Determine the (x, y) coordinate at the center of the cell enclosing the given text.  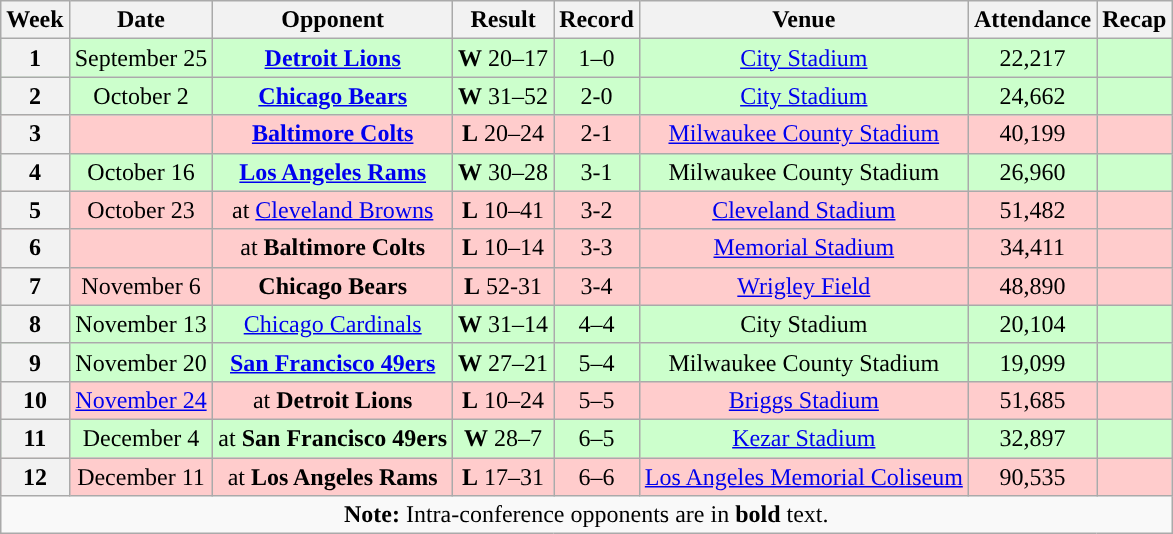
Briggs Stadium (804, 400)
5–5 (597, 400)
22,217 (1032, 58)
L 10–24 (504, 400)
6 (35, 248)
at Baltimore Colts (333, 248)
48,890 (1032, 286)
7 (35, 286)
Opponent (333, 20)
at Detroit Lions (333, 400)
20,104 (1032, 324)
Wrigley Field (804, 286)
6–5 (597, 438)
5–4 (597, 362)
Cleveland Stadium (804, 210)
90,535 (1032, 477)
51,482 (1032, 210)
W 31–52 (504, 96)
Result (504, 20)
5 (35, 210)
Note: Intra-conference opponents are in bold text. (586, 515)
4 (35, 172)
December 4 (141, 438)
2-1 (597, 134)
Date (141, 20)
1 (35, 58)
San Francisco 49ers (333, 362)
40,199 (1032, 134)
W 20–17 (504, 58)
24,662 (1032, 96)
10 (35, 400)
October 16 (141, 172)
51,685 (1032, 400)
October 2 (141, 96)
34,411 (1032, 248)
3 (35, 134)
9 (35, 362)
3-3 (597, 248)
3-4 (597, 286)
26,960 (1032, 172)
Kezar Stadium (804, 438)
W 28–7 (504, 438)
1–0 (597, 58)
6–6 (597, 477)
3-1 (597, 172)
Attendance (1032, 20)
2 (35, 96)
32,897 (1032, 438)
at San Francisco 49ers (333, 438)
November 13 (141, 324)
Week (35, 20)
November 20 (141, 362)
W 30–28 (504, 172)
L 10–41 (504, 210)
September 25 (141, 58)
W 31–14 (504, 324)
Record (597, 20)
3-2 (597, 210)
L 20–24 (504, 134)
November 6 (141, 286)
W 27–21 (504, 362)
Memorial Stadium (804, 248)
Los Angeles Memorial Coliseum (804, 477)
11 (35, 438)
19,099 (1032, 362)
December 11 (141, 477)
Recap (1134, 20)
Detroit Lions (333, 58)
2-0 (597, 96)
L 52-31 (504, 286)
October 23 (141, 210)
at Cleveland Browns (333, 210)
8 (35, 324)
at Los Angeles Rams (333, 477)
12 (35, 477)
L 17–31 (504, 477)
November 24 (141, 400)
Los Angeles Rams (333, 172)
L 10–14 (504, 248)
Venue (804, 20)
Baltimore Colts (333, 134)
Chicago Cardinals (333, 324)
4–4 (597, 324)
